Detect which cell encompasses the target text, then output its [x, y] center coordinate. 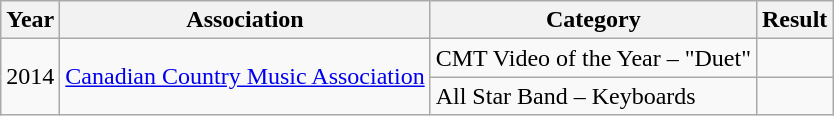
Canadian Country Music Association [245, 77]
2014 [30, 77]
All Star Band – Keyboards [593, 96]
Year [30, 20]
CMT Video of the Year – "Duet" [593, 58]
Association [245, 20]
Result [794, 20]
Category [593, 20]
